Pinpoint the cell where the given text exists, returning its [X, Y] midpoint coordinate. 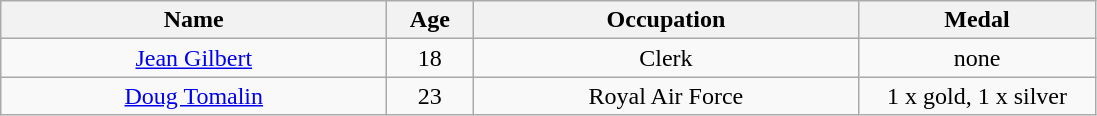
Clerk [666, 58]
Royal Air Force [666, 96]
1 x gold, 1 x silver [977, 96]
Age [430, 20]
23 [430, 96]
Occupation [666, 20]
Doug Tomalin [194, 96]
Jean Gilbert [194, 58]
none [977, 58]
Medal [977, 20]
18 [430, 58]
Name [194, 20]
